Detect which cell encompasses the target text, then output its (x, y) center coordinate. 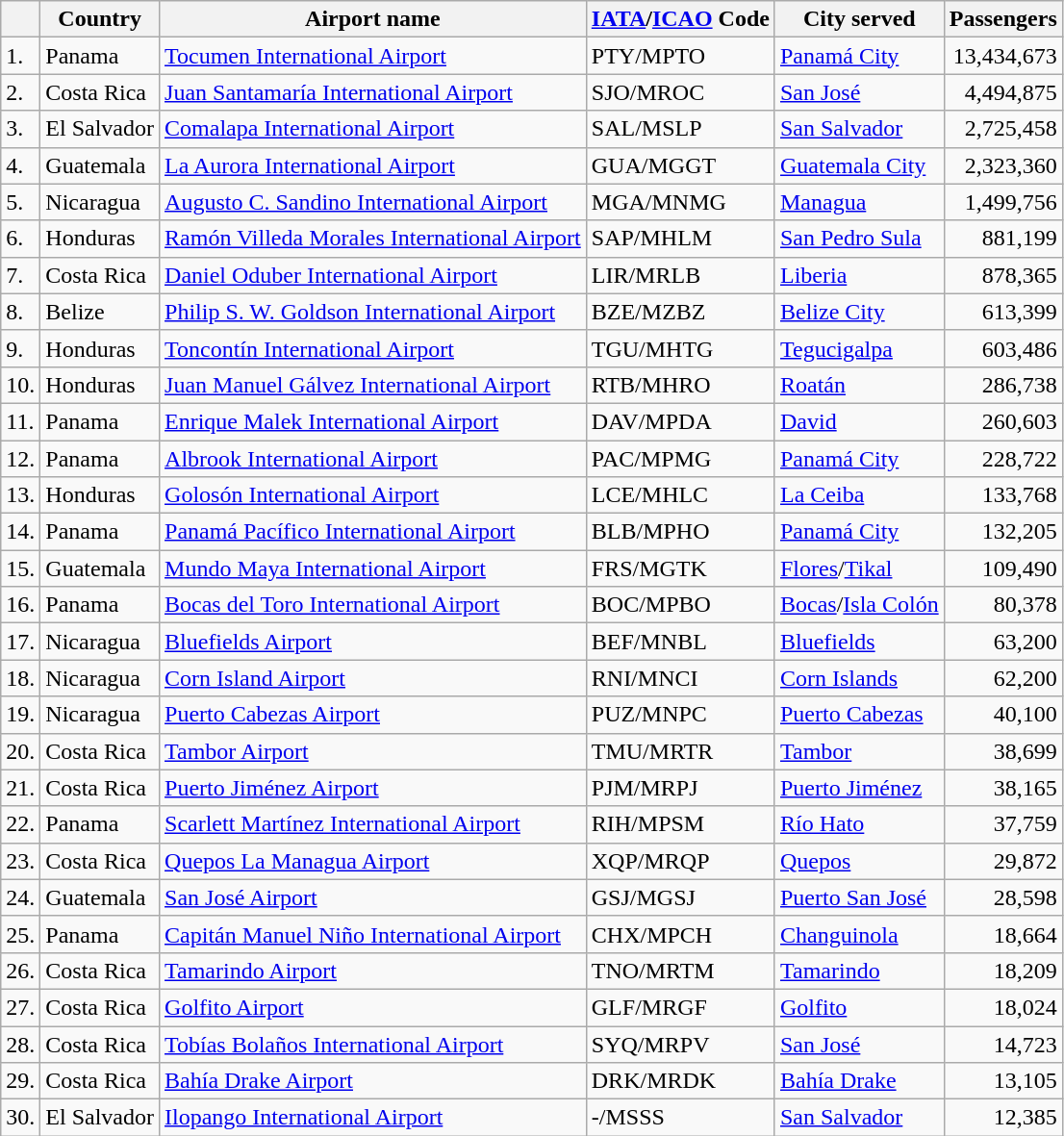
BLB/MPHO (680, 532)
24. (21, 897)
Corn Islands (859, 678)
La Aurora International Airport (373, 165)
30. (21, 1118)
SJO/MROC (680, 92)
Tobías Bolaños International Airport (373, 1044)
Quepos (859, 861)
San José Airport (373, 897)
38,165 (1002, 788)
28. (21, 1044)
TMU/MRTR (680, 751)
MGA/MNMG (680, 202)
13,105 (1002, 1081)
18,664 (1002, 934)
Juan Santamaría International Airport (373, 92)
Puerto Cabezas (859, 715)
Comalapa International Airport (373, 129)
Guatemala City (859, 165)
Managua (859, 202)
6. (21, 239)
132,205 (1002, 532)
19. (21, 715)
38,699 (1002, 751)
1,499,756 (1002, 202)
Albrook International Airport (373, 459)
22. (21, 824)
17. (21, 642)
La Ceiba (859, 495)
LIR/MRLB (680, 275)
CHX/MPCH (680, 934)
4. (21, 165)
Passengers (1002, 19)
FRS/MGTK (680, 568)
XQP/MRQP (680, 861)
Bluefields Airport (373, 642)
Bahía Drake Airport (373, 1081)
PUZ/MNPC (680, 715)
Puerto Jiménez Airport (373, 788)
Enrique Malek International Airport (373, 421)
TGU/MHTG (680, 348)
2,725,458 (1002, 129)
Tamarindo Airport (373, 971)
BZE/MZBZ (680, 312)
Belize City (859, 312)
260,603 (1002, 421)
DAV/MPDA (680, 421)
62,200 (1002, 678)
9. (21, 348)
Toncontín International Airport (373, 348)
8. (21, 312)
PTY/MPTO (680, 56)
RTB/MHRO (680, 385)
Quepos La Managua Airport (373, 861)
Capitán Manuel Niño International Airport (373, 934)
Changuinola (859, 934)
IATA/ICAO Code (680, 19)
RIH/MPSM (680, 824)
Mundo Maya International Airport (373, 568)
Scarlett Martínez International Airport (373, 824)
Bluefields (859, 642)
7. (21, 275)
Juan Manuel Gálvez International Airport (373, 385)
80,378 (1002, 605)
Liberia (859, 275)
Golfito (859, 1007)
Tegucigalpa (859, 348)
28,598 (1002, 897)
286,738 (1002, 385)
RNI/MNCI (680, 678)
Puerto Jiménez (859, 788)
GSJ/MGSJ (680, 897)
18,209 (1002, 971)
Augusto C. Sandino International Airport (373, 202)
133,768 (1002, 495)
DRK/MRDK (680, 1081)
Puerto Cabezas Airport (373, 715)
27. (21, 1007)
Golosón International Airport (373, 495)
Tambor Airport (373, 751)
21. (21, 788)
881,199 (1002, 239)
Ramón Villeda Morales International Airport (373, 239)
LCE/MHLC (680, 495)
2. (21, 92)
Río Hato (859, 824)
SAL/MSLP (680, 129)
4,494,875 (1002, 92)
City served (859, 19)
SYQ/MRPV (680, 1044)
18,024 (1002, 1007)
1. (21, 56)
16. (21, 605)
13. (21, 495)
Daniel Oduber International Airport (373, 275)
613,399 (1002, 312)
San Pedro Sula (859, 239)
TNO/MRTM (680, 971)
29. (21, 1081)
14,723 (1002, 1044)
3. (21, 129)
Philip S. W. Goldson International Airport (373, 312)
GLF/MRGF (680, 1007)
11. (21, 421)
20. (21, 751)
15. (21, 568)
BEF/MNBL (680, 642)
23. (21, 861)
Airport name (373, 19)
Bocas/Isla Colón (859, 605)
David (859, 421)
Belize (100, 312)
Puerto San José (859, 897)
Bahía Drake (859, 1081)
Tamarindo (859, 971)
10. (21, 385)
Panamá Pacífico International Airport (373, 532)
40,100 (1002, 715)
Golfito Airport (373, 1007)
63,200 (1002, 642)
29,872 (1002, 861)
SAP/MHLM (680, 239)
37,759 (1002, 824)
Flores/Tikal (859, 568)
26. (21, 971)
2,323,360 (1002, 165)
878,365 (1002, 275)
13,434,673 (1002, 56)
18. (21, 678)
GUA/MGGT (680, 165)
Roatán (859, 385)
Country (100, 19)
-/MSSS (680, 1118)
Bocas del Toro International Airport (373, 605)
109,490 (1002, 568)
25. (21, 934)
PJM/MRPJ (680, 788)
Tambor (859, 751)
Corn Island Airport (373, 678)
12. (21, 459)
PAC/MPMG (680, 459)
603,486 (1002, 348)
Tocumen International Airport (373, 56)
5. (21, 202)
BOC/MPBO (680, 605)
14. (21, 532)
12,385 (1002, 1118)
228,722 (1002, 459)
Ilopango International Airport (373, 1118)
